Extract the (x, y) coordinate from the center of the cell holding the provided text.  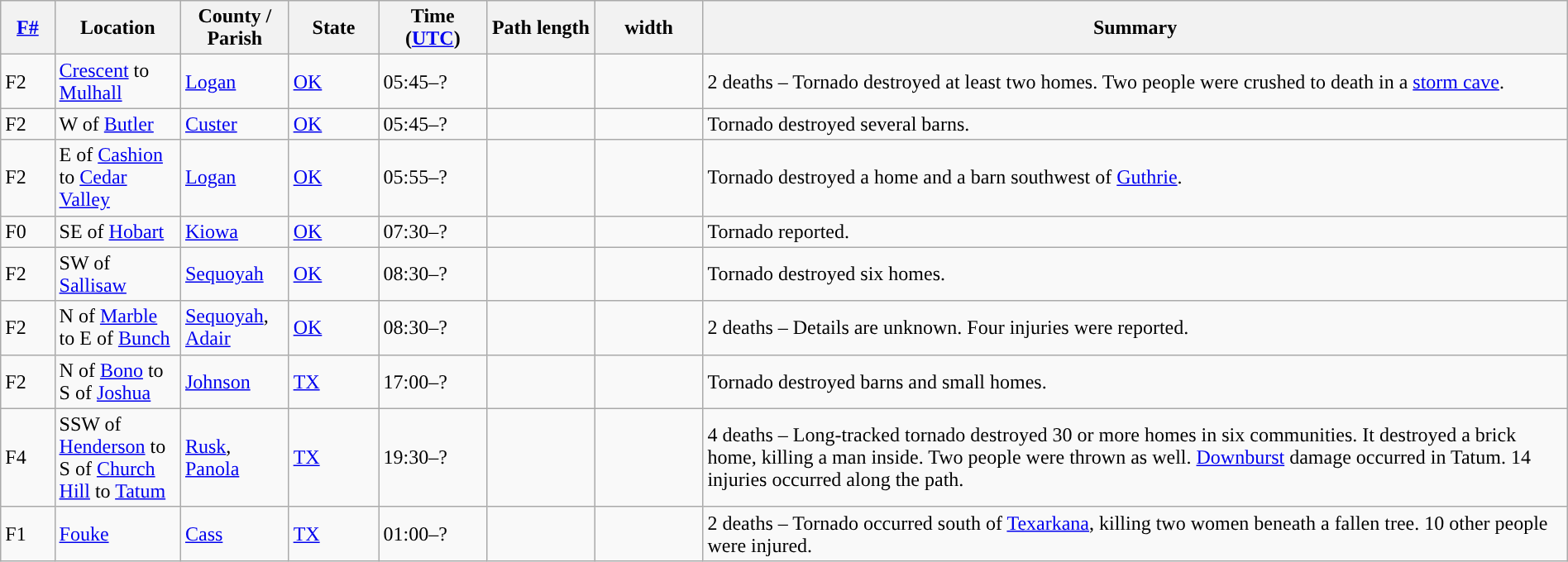
N of Marble to E of Bunch (117, 327)
SW of Sallisaw (117, 274)
W of Butler (117, 124)
State (334, 28)
width (648, 28)
Cass (235, 534)
SSW of Henderson to S of Church Hill to Tatum (117, 458)
F0 (28, 231)
Kiowa (235, 231)
2 deaths – Tornado occurred south of Texarkana, killing two women beneath a fallen tree. 10 other people were injured. (1135, 534)
N of Bono to S of Joshua (117, 382)
Location (117, 28)
Tornado destroyed six homes. (1135, 274)
SE of Hobart (117, 231)
F1 (28, 534)
F4 (28, 458)
Johnson (235, 382)
Summary (1135, 28)
17:00–? (433, 382)
Path length (541, 28)
Crescent to Mulhall (117, 81)
2 deaths – Details are unknown. Four injuries were reported. (1135, 327)
County / Parish (235, 28)
19:30–? (433, 458)
F# (28, 28)
Time (UTC) (433, 28)
E of Cashion to Cedar Valley (117, 178)
Tornado destroyed several barns. (1135, 124)
Sequoyah, Adair (235, 327)
01:00–? (433, 534)
Tornado reported. (1135, 231)
Rusk, Panola (235, 458)
Sequoyah (235, 274)
Custer (235, 124)
05:55–? (433, 178)
2 deaths – Tornado destroyed at least two homes. Two people were crushed to death in a storm cave. (1135, 81)
07:30–? (433, 231)
Tornado destroyed a home and a barn southwest of Guthrie. (1135, 178)
Fouke (117, 534)
Tornado destroyed barns and small homes. (1135, 382)
